Identify which cell holds the provided text, then report its (X, Y) central coordinate. 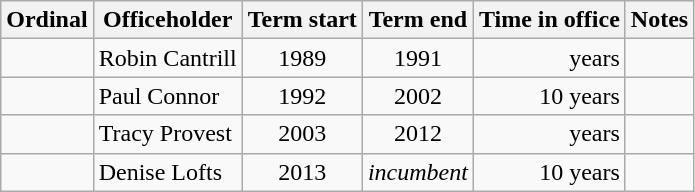
1992 (302, 96)
Notes (659, 20)
Officeholder (168, 20)
Time in office (549, 20)
Term end (418, 20)
2012 (418, 134)
Denise Lofts (168, 172)
1989 (302, 58)
2002 (418, 96)
Tracy Provest (168, 134)
Robin Cantrill (168, 58)
incumbent (418, 172)
Ordinal (47, 20)
2003 (302, 134)
Term start (302, 20)
Paul Connor (168, 96)
1991 (418, 58)
2013 (302, 172)
